Find where the given text appears and provide that cell's center as [X, Y] coordinate. 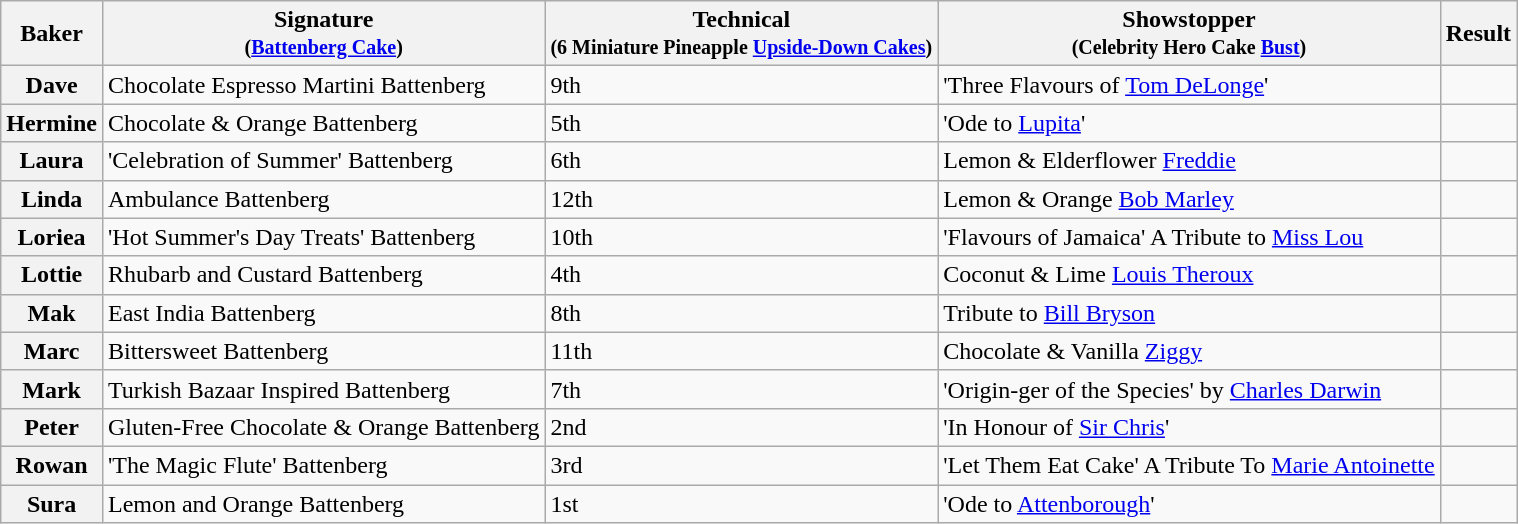
'Flavours of Jamaica' A Tribute to Miss Lou [1189, 237]
Technical(6 Miniature Pineapple Upside-Down Cakes) [742, 34]
Lemon & Orange Bob Marley [1189, 199]
Tribute to Bill Bryson [1189, 313]
'Three Flavours of Tom DeLonge' [1189, 85]
'Ode to Attenborough' [1189, 503]
11th [742, 351]
Mark [52, 389]
'Ode to Lupita' [1189, 123]
'Origin-ger of the Species' by Charles Darwin [1189, 389]
Marc [52, 351]
Showstopper(Celebrity Hero Cake Bust) [1189, 34]
East India Battenberg [323, 313]
Linda [52, 199]
Lottie [52, 275]
'Hot Summer's Day Treats' Battenberg [323, 237]
1st [742, 503]
Laura [52, 161]
'In Honour of Sir Chris' [1189, 427]
Lemon and Orange Battenberg [323, 503]
Hermine [52, 123]
Coconut & Lime Louis Theroux [1189, 275]
Ambulance Battenberg [323, 199]
'Celebration of Summer' Battenberg [323, 161]
Chocolate & Orange Battenberg [323, 123]
Baker [52, 34]
Lemon & Elderflower Freddie [1189, 161]
Chocolate & Vanilla Ziggy [1189, 351]
Gluten-Free Chocolate & Orange Battenberg [323, 427]
'Let Them Eat Cake' A Tribute To Marie Antoinette [1189, 465]
5th [742, 123]
8th [742, 313]
4th [742, 275]
Signature(Battenberg Cake) [323, 34]
6th [742, 161]
Bittersweet Battenberg [323, 351]
Rhubarb and Custard Battenberg [323, 275]
3rd [742, 465]
Turkish Bazaar Inspired Battenberg [323, 389]
Sura [52, 503]
10th [742, 237]
2nd [742, 427]
Rowan [52, 465]
12th [742, 199]
9th [742, 85]
Mak [52, 313]
Loriea [52, 237]
7th [742, 389]
Chocolate Espresso Martini Battenberg [323, 85]
Result [1478, 34]
'The Magic Flute' Battenberg [323, 465]
Peter [52, 427]
Dave [52, 85]
